For the text-containing cell, return its midpoint in (X, Y) coordinate format. 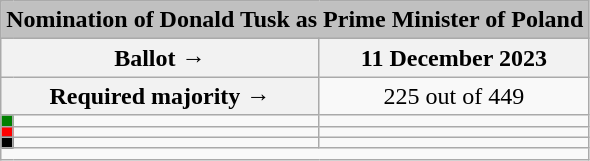
225 out of 449 (454, 96)
Nomination of Donald Tusk as Prime Minister of Poland (295, 20)
11 December 2023 (454, 58)
Required majority → (160, 96)
Ballot → (160, 58)
